Provide the [X, Y] coordinate of the cell's center where the given text is located.  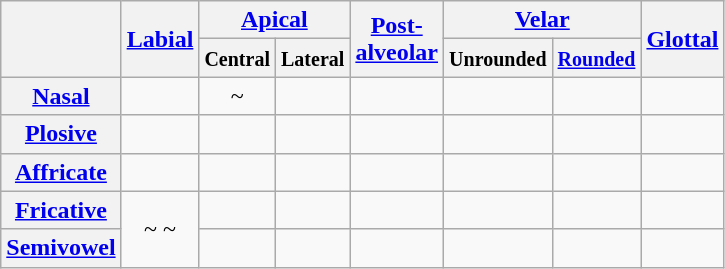
Affricate [61, 172]
~ [238, 96]
Fricative [61, 210]
~ ~ [160, 229]
Labial [160, 39]
Semivowel [61, 248]
Glottal [682, 39]
Velar [542, 20]
Unrounded [498, 58]
Nasal [61, 96]
Rounded [596, 58]
Plosive [61, 134]
Apical [274, 20]
Central [238, 58]
Lateral [312, 58]
Post-alveolar [397, 39]
